For the text-containing cell, return its midpoint in (X, Y) coordinate format. 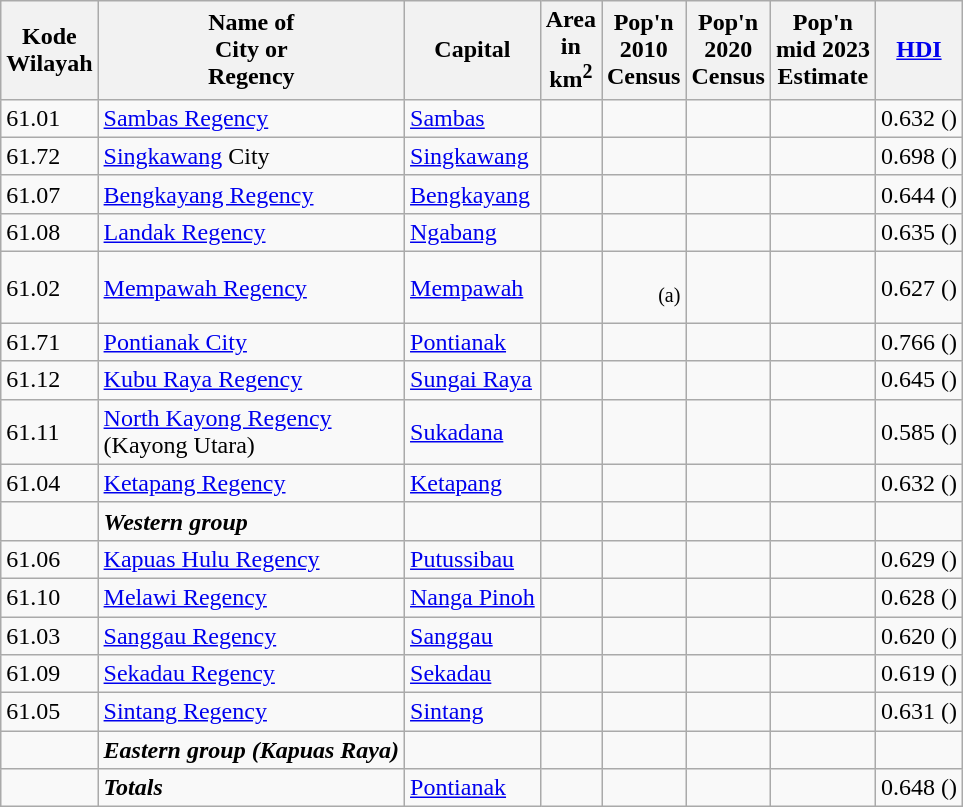
Kapuas Hulu Regency (251, 559)
Totals (251, 788)
Kubu Raya Regency (251, 380)
Kode Wilayah (50, 50)
0.619 () (918, 674)
61.02 (50, 288)
Sanggau Regency (251, 636)
61.01 (50, 118)
Name ofCity or Regency (251, 50)
Bengkayang (473, 194)
Eastern group (Kapuas Raya) (251, 750)
Mempawah Regency (251, 288)
61.12 (50, 380)
Melawi Regency (251, 597)
Sanggau (473, 636)
0.698 () (918, 156)
0.628 () (918, 597)
Sintang Regency (251, 712)
Ketapang (473, 483)
0.766 () (918, 342)
0.631 () (918, 712)
61.06 (50, 559)
0.645 () (918, 380)
Sintang (473, 712)
Sekadau Regency (251, 674)
0.585 () (918, 432)
Sambas Regency (251, 118)
0.635 () (918, 232)
0.629 () (918, 559)
0.627 () (918, 288)
Landak Regency (251, 232)
Singkawang (473, 156)
61.03 (50, 636)
Areainkm2 (570, 50)
61.08 (50, 232)
61.10 (50, 597)
Ngabang (473, 232)
0.644 () (918, 194)
61.09 (50, 674)
0.648 () (918, 788)
Capital (473, 50)
Bengkayang Regency (251, 194)
Pop'n 2010Census (644, 50)
North Kayong Regency (Kayong Utara) (251, 432)
Pop'n 2020Census (728, 50)
Sekadau (473, 674)
HDI (918, 50)
Western group (251, 521)
Putussibau (473, 559)
Pontianak City (251, 342)
61.07 (50, 194)
Singkawang City (251, 156)
Nanga Pinoh (473, 597)
61.72 (50, 156)
61.04 (50, 483)
Ketapang Regency (251, 483)
Sungai Raya (473, 380)
61.71 (50, 342)
Sukadana (473, 432)
61.05 (50, 712)
0.620 () (918, 636)
61.11 (50, 432)
Mempawah (473, 288)
Pop'n mid 2023Estimate (822, 50)
(a) (644, 288)
Sambas (473, 118)
